Determine the (x, y) coordinate at the center of the cell enclosing the given text.  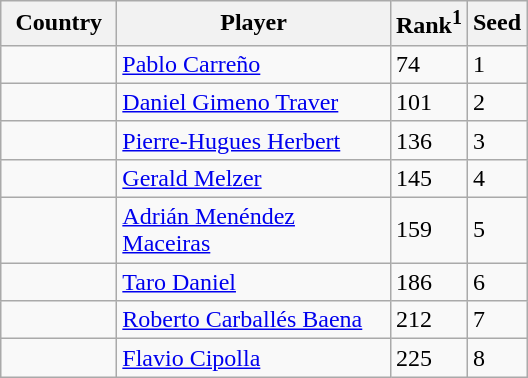
Taro Daniel (254, 282)
159 (428, 230)
8 (496, 358)
Pierre-Hugues Herbert (254, 140)
7 (496, 320)
145 (428, 178)
Country (59, 24)
225 (428, 358)
1 (496, 64)
Flavio Cipolla (254, 358)
6 (496, 282)
Adrián Menéndez Maceiras (254, 230)
5 (496, 230)
Rank1 (428, 24)
Player (254, 24)
2 (496, 102)
186 (428, 282)
212 (428, 320)
3 (496, 140)
Seed (496, 24)
Gerald Melzer (254, 178)
101 (428, 102)
136 (428, 140)
4 (496, 178)
Pablo Carreño (254, 64)
Daniel Gimeno Traver (254, 102)
74 (428, 64)
Roberto Carballés Baena (254, 320)
